Extract the [X, Y] coordinate from the center of the cell holding the provided text.  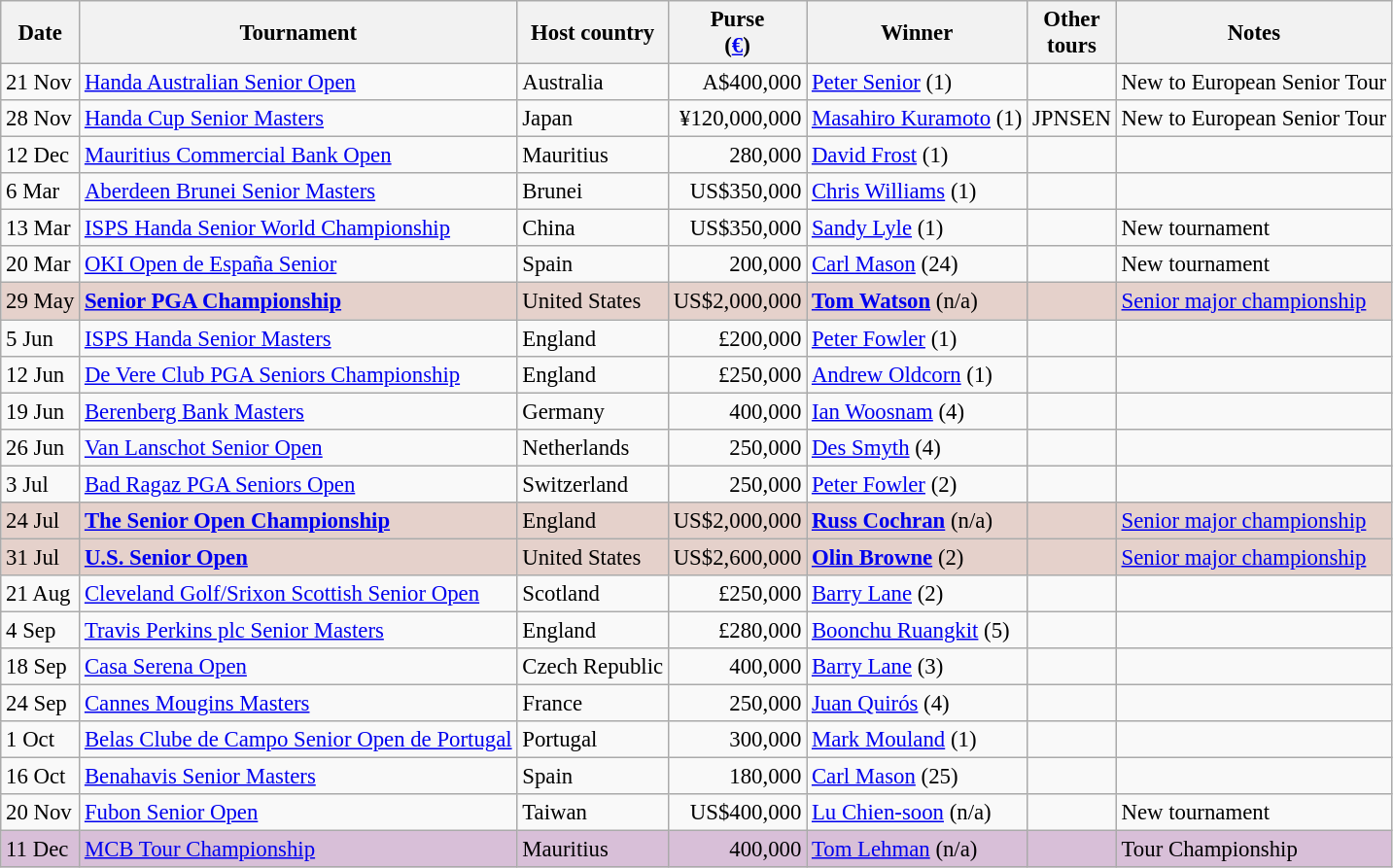
4 Sep [41, 630]
31 Jul [41, 557]
Netherlands [593, 447]
Mauritius Commercial Bank Open [298, 156]
Peter Fowler (2) [918, 484]
Fubon Senior Open [298, 813]
Carl Mason (24) [918, 265]
Van Lanschot Senior Open [298, 447]
Scotland [593, 594]
ISPS Handa Senior Masters [298, 338]
Portugal [593, 740]
Des Smyth (4) [918, 447]
16 Oct [41, 777]
Othertours [1072, 33]
13 Mar [41, 228]
US$2,600,000 [737, 557]
18 Sep [41, 667]
Cleveland Golf/Srixon Scottish Senior Open [298, 594]
Carl Mason (25) [918, 777]
26 Jun [41, 447]
6 Mar [41, 191]
Sandy Lyle (1) [918, 228]
180,000 [737, 777]
24 Sep [41, 704]
Andrew Oldcorn (1) [918, 374]
Date [41, 33]
Japan [593, 119]
Benahavis Senior Masters [298, 777]
200,000 [737, 265]
Boonchu Ruangkit (5) [918, 630]
11 Dec [41, 850]
China [593, 228]
12 Jun [41, 374]
The Senior Open Championship [298, 521]
ISPS Handa Senior World Championship [298, 228]
Barry Lane (3) [918, 667]
Purse(€) [737, 33]
Barry Lane (2) [918, 594]
300,000 [737, 740]
David Frost (1) [918, 156]
£280,000 [737, 630]
Berenberg Bank Masters [298, 411]
Brunei [593, 191]
Czech Republic [593, 667]
U.S. Senior Open [298, 557]
Tom Lehman (n/a) [918, 850]
19 Jun [41, 411]
Tom Watson (n/a) [918, 301]
1 Oct [41, 740]
Russ Cochran (n/a) [918, 521]
Peter Fowler (1) [918, 338]
280,000 [737, 156]
Host country [593, 33]
Masahiro Kuramoto (1) [918, 119]
Tournament [298, 33]
Ian Woosnam (4) [918, 411]
29 May [41, 301]
Olin Browne (2) [918, 557]
Taiwan [593, 813]
France [593, 704]
OKI Open de España Senior [298, 265]
20 Nov [41, 813]
Belas Clube de Campo Senior Open de Portugal [298, 740]
Chris Williams (1) [918, 191]
Winner [918, 33]
Germany [593, 411]
Cannes Mougins Masters [298, 704]
MCB Tour Championship [298, 850]
20 Mar [41, 265]
24 Jul [41, 521]
Travis Perkins plc Senior Masters [298, 630]
Casa Serena Open [298, 667]
5 Jun [41, 338]
Juan Quirós (4) [918, 704]
A$400,000 [737, 83]
21 Nov [41, 83]
£200,000 [737, 338]
Peter Senior (1) [918, 83]
3 Jul [41, 484]
Australia [593, 83]
¥120,000,000 [737, 119]
Mark Mouland (1) [918, 740]
28 Nov [41, 119]
Aberdeen Brunei Senior Masters [298, 191]
Switzerland [593, 484]
Notes [1254, 33]
Handa Australian Senior Open [298, 83]
Handa Cup Senior Masters [298, 119]
JPNSEN [1072, 119]
Bad Ragaz PGA Seniors Open [298, 484]
Senior PGA Championship [298, 301]
US$400,000 [737, 813]
De Vere Club PGA Seniors Championship [298, 374]
21 Aug [41, 594]
12 Dec [41, 156]
Lu Chien-soon (n/a) [918, 813]
Tour Championship [1254, 850]
